Capture the cell that displays the provided text and extract its [X, Y] central coordinate. 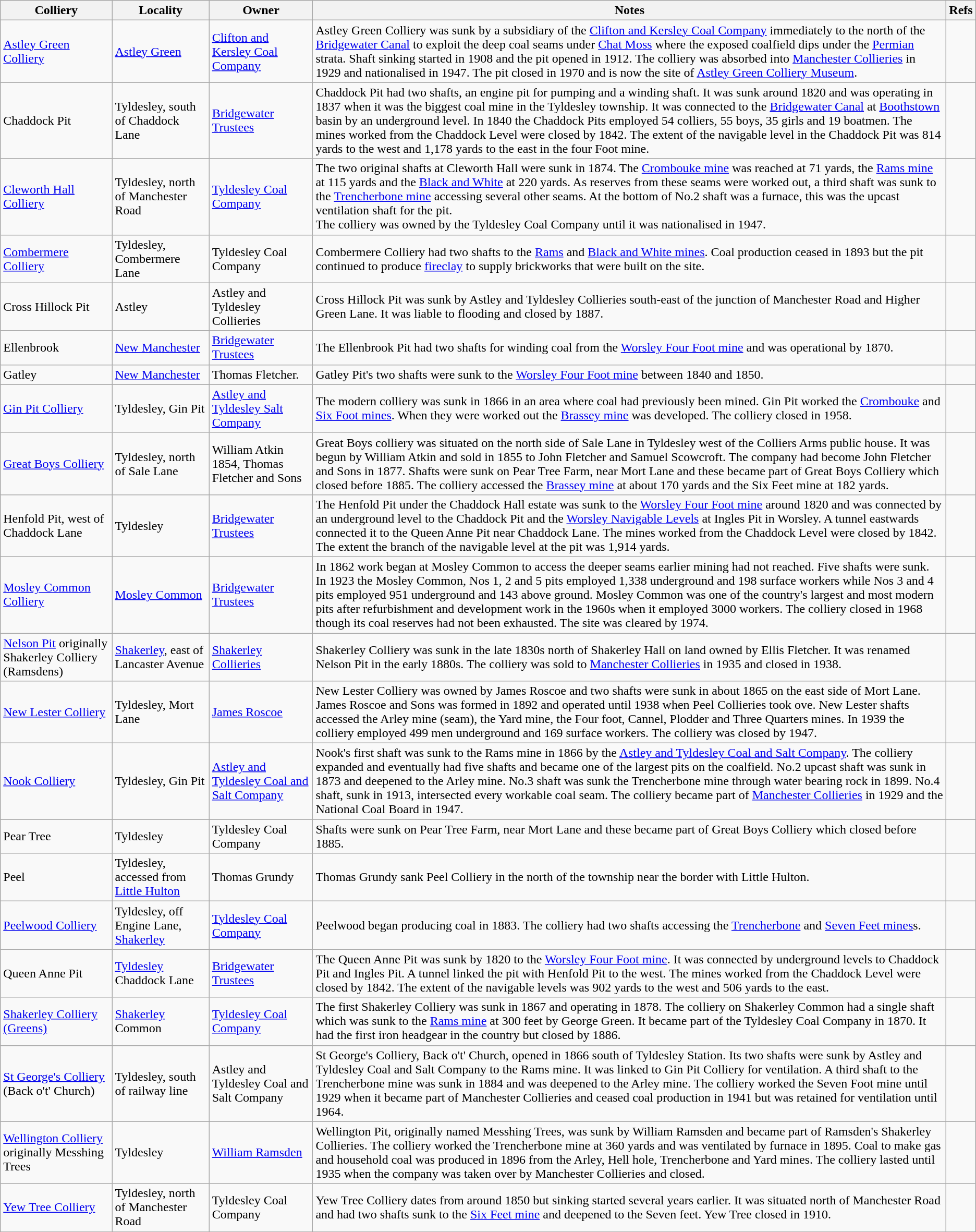
Nelson Pit originally Shakerley Colliery (Ramsdens) [56, 657]
Tyldesley, off Engine Lane, Shakerley [161, 925]
William Ramsden [261, 1153]
Astley and Tyldesley Collieries [261, 307]
Astley [161, 307]
Peelwood began producing coal in 1883. The colliery had two shafts accessing the Trencherbone and Seven Feet miness. [630, 925]
Tyldesley Chaddock Lane [161, 973]
Shakerley Collieries [261, 657]
Henfold Pit, west of Chaddock Lane [56, 526]
Gin Pit Colliery [56, 408]
Yew Tree Colliery [56, 1207]
Peelwood Colliery [56, 925]
Tyldesley, north of Sale Lane [161, 463]
Nook Colliery [56, 781]
Tyldesley, south of Chaddock Lane [161, 120]
Wellington Colliery originally Messhing Trees [56, 1153]
Tyldesley, Combermere Lane [161, 259]
Tyldesley, accessed from Little Hulton [161, 877]
Shakerley Colliery (Greens) [56, 1021]
James Roscoe [261, 712]
Shafts were sunk on Pear Tree Farm, near Mort Lane and these became part of Great Boys Colliery which closed before 1885. [630, 837]
Thomas Grundy sank Peel Colliery in the north of the township near the border with Little Hulton. [630, 877]
Colliery [56, 10]
Cleworth Hall Colliery [56, 197]
Shakerley Common [161, 1021]
Mosley Common [161, 595]
Thomas Fletcher. [261, 375]
Thomas Grundy [261, 877]
Chaddock Pit [56, 120]
New Lester Colliery [56, 712]
Notes [630, 10]
Combermere Colliery [56, 259]
Pear Tree [56, 837]
St George's Colliery (Back o't' Church) [56, 1083]
William Atkin 1854, Thomas Fletcher and Sons [261, 463]
Locality [161, 10]
Astley and Tyldesley Salt Company [261, 408]
Peel [56, 877]
Shakerley, east of Lancaster Avenue [161, 657]
Tyldesley, Mort Lane [161, 712]
Cross Hillock Pit [56, 307]
Astley Green Colliery [56, 51]
Queen Anne Pit [56, 973]
Gatley Pit's two shafts were sunk to the Worsley Four Foot mine between 1840 and 1850. [630, 375]
Ellenbrook [56, 347]
The Ellenbrook Pit had two shafts for winding coal from the Worsley Four Foot mine and was operational by 1870. [630, 347]
Owner [261, 10]
Great Boys Colliery [56, 463]
Astley Green [161, 51]
Clifton and Kersley Coal Company [261, 51]
Mosley Common Colliery [56, 595]
Refs [961, 10]
Tyldesley, south of railway line [161, 1083]
Gatley [56, 375]
